Search for the cell housing the specified text and yield its [X, Y] center coordinate. 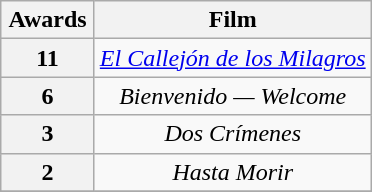
Bienvenido — Welcome [232, 96]
3 [48, 134]
El Callejón de los Milagros [232, 58]
2 [48, 172]
6 [48, 96]
Film [232, 20]
Dos Crímenes [232, 134]
Awards [48, 20]
Hasta Morir [232, 172]
11 [48, 58]
